From the cell containing the given text, extract its center point as (x, y) coordinate. 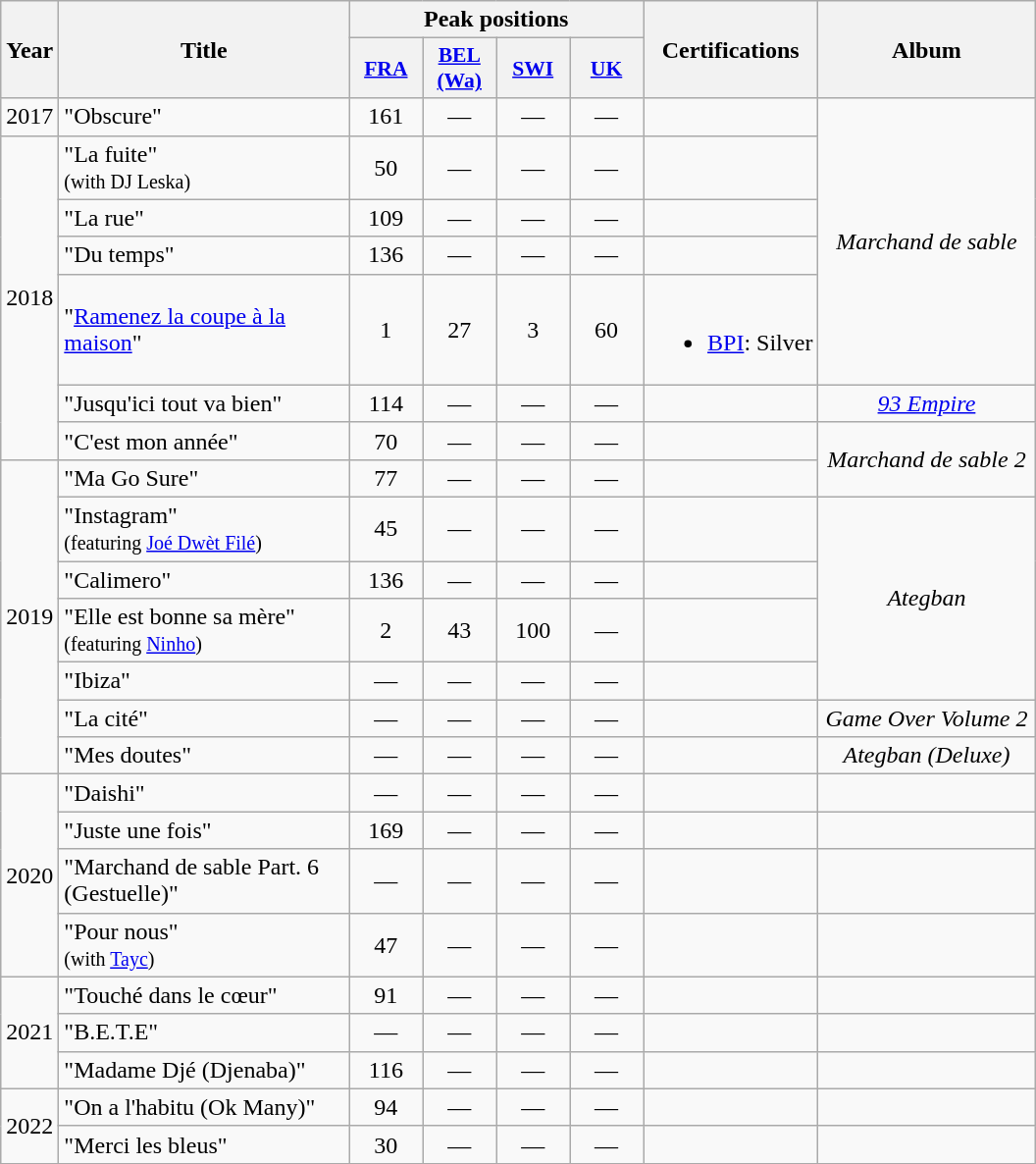
BEL(Wa) (459, 69)
Ategban (926, 598)
116 (387, 1070)
"Ramenez la coupe à la maison" (204, 330)
Marchand de sable (926, 241)
"Juste une fois" (204, 830)
50 (387, 167)
45 (387, 528)
"Calimero" (204, 580)
3 (534, 330)
FRA (387, 69)
"La cité" (204, 718)
2018 (29, 297)
30 (387, 1144)
"Mes doutes" (204, 756)
Year (29, 49)
"Daishi" (204, 793)
43 (459, 630)
1 (387, 330)
"C'est mon année" (204, 441)
2017 (29, 117)
"Ibiza" (204, 681)
"Marchand de sable Part. 6 (Gestuelle)" (204, 881)
94 (387, 1107)
91 (387, 995)
109 (387, 218)
Game Over Volume 2 (926, 718)
114 (387, 403)
UK (606, 69)
"La fuite" (with DJ Leska) (204, 167)
70 (387, 441)
"Instagram"(featuring Joé Dwèt Filé) (204, 528)
100 (534, 630)
Album (926, 49)
Title (204, 49)
"Touché dans le cœur" (204, 995)
"Obscure" (204, 117)
"Pour nous" (with Tayc) (204, 944)
Marchand de sable 2 (926, 459)
"Ma Go Sure" (204, 478)
169 (387, 830)
161 (387, 117)
"B.E.T.E" (204, 1032)
2020 (29, 875)
2022 (29, 1126)
2021 (29, 1032)
60 (606, 330)
"On a l'habitu (Ok Many)" (204, 1107)
Peak positions (496, 20)
"Elle est bonne sa mère"(featuring Ninho) (204, 630)
SWI (534, 69)
2 (387, 630)
27 (459, 330)
Certifications (731, 49)
"Jusqu'ici tout va bien" (204, 403)
BPI: Silver (731, 330)
"La rue" (204, 218)
93 Empire (926, 403)
77 (387, 478)
47 (387, 944)
2019 (29, 616)
"Merci les bleus" (204, 1144)
"Du temps" (204, 255)
Ategban (Deluxe) (926, 756)
"Madame Djé (Djenaba)" (204, 1070)
